Search for the cell housing the specified text and yield its [X, Y] center coordinate. 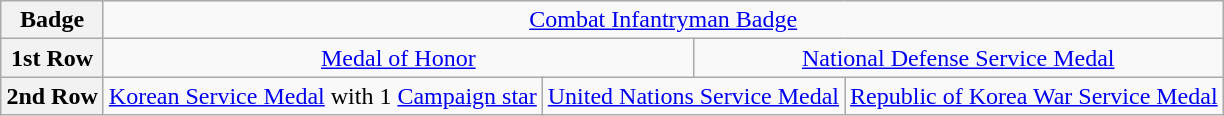
United Nations Service Medal [693, 96]
National Defense Service Medal [958, 58]
1st Row [52, 58]
Badge [52, 20]
2nd Row [52, 96]
Korean Service Medal with 1 Campaign star [322, 96]
Combat Infantryman Badge [663, 20]
Medal of Honor [398, 58]
Republic of Korea War Service Medal [1034, 96]
